Pinpoint the cell where the given text exists, returning its (x, y) midpoint coordinate. 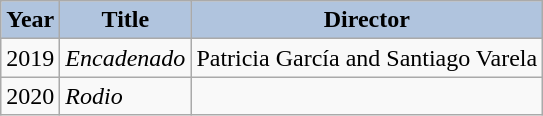
Rodio (126, 96)
2020 (30, 96)
Director (367, 20)
Patricia García and Santiago Varela (367, 58)
Title (126, 20)
Encadenado (126, 58)
Year (30, 20)
2019 (30, 58)
